From the cell containing the given text, extract its center point as [X, Y] coordinate. 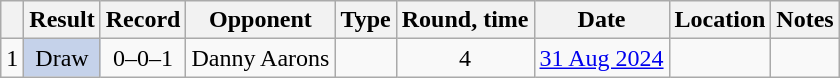
Record [143, 20]
Danny Aarons [260, 58]
0–0–1 [143, 58]
1 [12, 58]
Date [602, 20]
Draw [62, 58]
Location [720, 20]
Opponent [260, 20]
Type [366, 20]
31 Aug 2024 [602, 58]
4 [465, 58]
Result [62, 20]
Notes [805, 20]
Round, time [465, 20]
